Determine the (X, Y) coordinate at the center of the cell enclosing the given text.  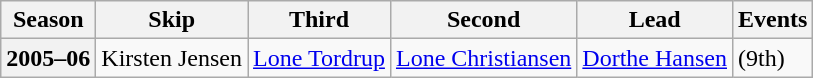
2005–06 (48, 58)
Third (320, 20)
Events (773, 20)
Season (48, 20)
Lone Christiansen (483, 58)
Second (483, 20)
Lone Tordrup (320, 58)
Kirsten Jensen (172, 58)
Dorthe Hansen (655, 58)
(9th) (773, 58)
Skip (172, 20)
Lead (655, 20)
